Return (x, y) of the center of cell containing provided text 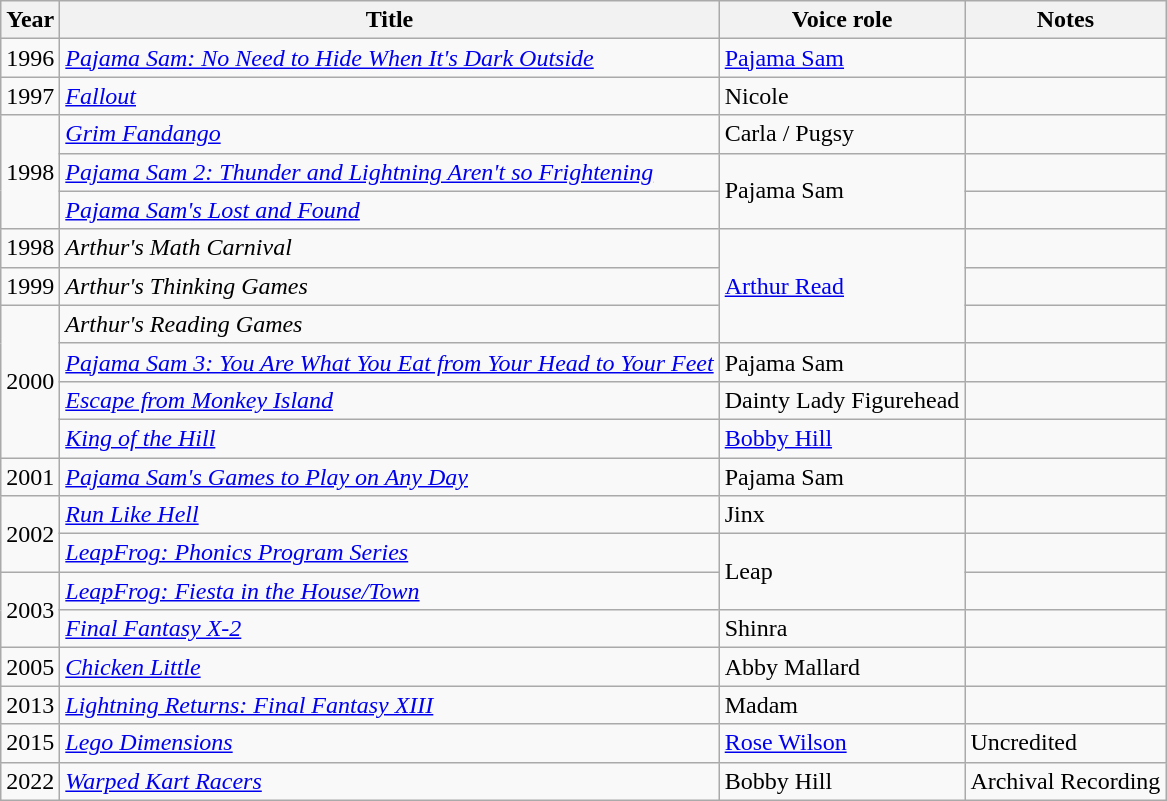
Lego Dimensions (390, 743)
Carla / Pugsy (842, 134)
Pajama Sam: No Need to Hide When It's Dark Outside (390, 58)
Uncredited (1066, 743)
LeapFrog: Fiesta in the House/Town (390, 591)
Year (30, 20)
1999 (30, 286)
Grim Fandango (390, 134)
Madam (842, 705)
2013 (30, 705)
Voice role (842, 20)
Dainty Lady Figurehead (842, 400)
Title (390, 20)
Abby Mallard (842, 667)
1997 (30, 96)
Lightning Returns: Final Fantasy XIII (390, 705)
1996 (30, 58)
Notes (1066, 20)
2015 (30, 743)
Arthur's Math Carnival (390, 248)
Pajama Sam's Lost and Found (390, 210)
2005 (30, 667)
2000 (30, 381)
Arthur Read (842, 286)
Nicole (842, 96)
2002 (30, 534)
Jinx (842, 515)
Final Fantasy X-2 (390, 629)
Shinra (842, 629)
Pajama Sam's Games to Play on Any Day (390, 477)
Archival Recording (1066, 781)
Leap (842, 572)
King of the Hill (390, 438)
2003 (30, 610)
Pajama Sam 2: Thunder and Lightning Aren't so Frightening (390, 172)
Run Like Hell (390, 515)
LeapFrog: Phonics Program Series (390, 553)
Fallout (390, 96)
Pajama Sam 3: You Are What You Eat from Your Head to Your Feet (390, 362)
Arthur's Thinking Games (390, 286)
2001 (30, 477)
Rose Wilson (842, 743)
2022 (30, 781)
Chicken Little (390, 667)
Escape from Monkey Island (390, 400)
Warped Kart Racers (390, 781)
Arthur's Reading Games (390, 324)
